Find where the given text appears and provide that cell's center as [X, Y] coordinate. 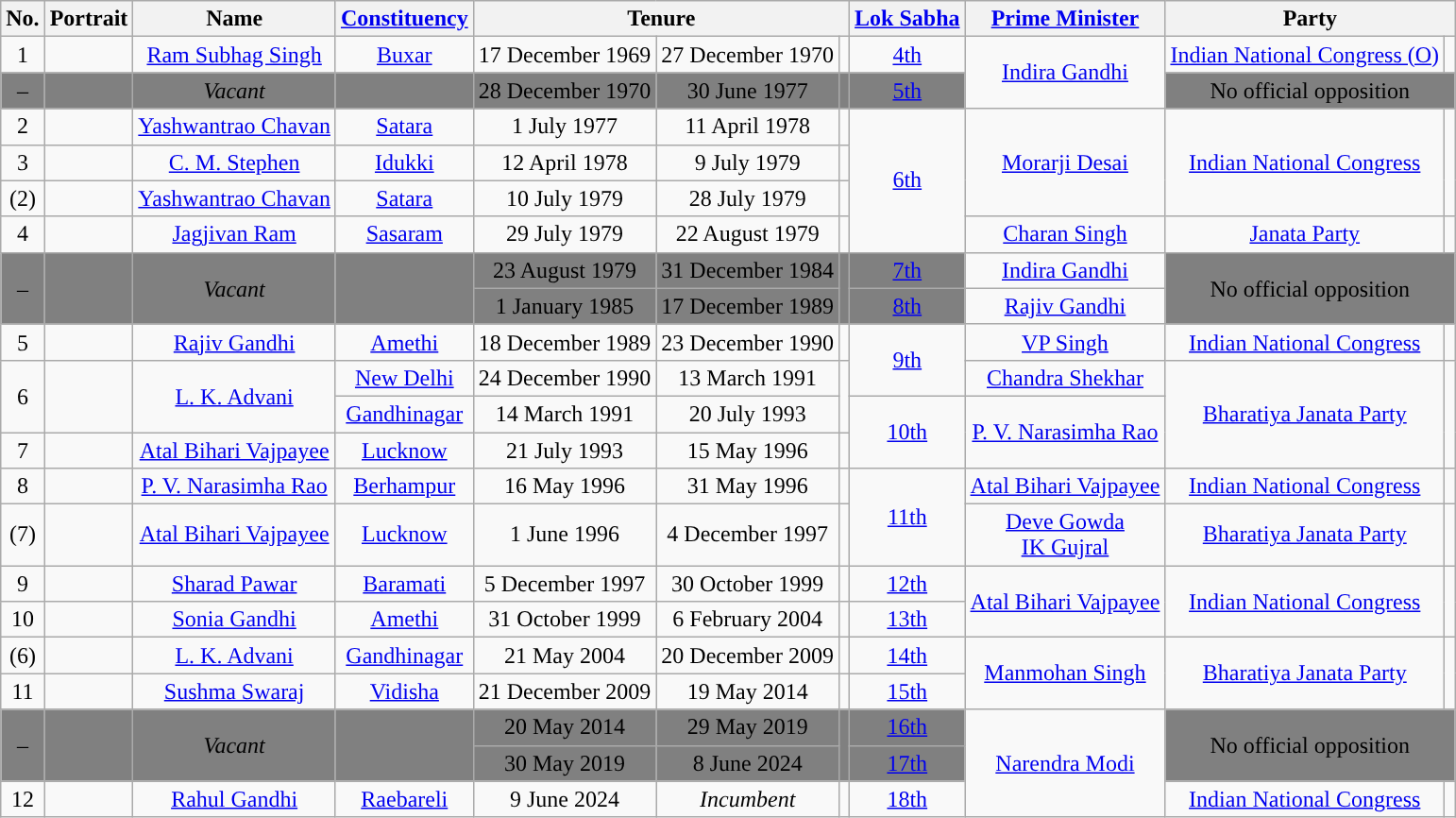
28 December 1970 [565, 91]
9 [23, 584]
Morarji Desai [1065, 162]
(6) [23, 656]
17 December 1969 [565, 55]
5th [907, 91]
28 July 1979 [748, 198]
Ram Subhag Singh [234, 55]
10 July 1979 [565, 198]
16th [907, 727]
4th [907, 55]
3 [23, 162]
10th [907, 432]
20 December 2009 [748, 656]
8th [907, 306]
Lok Sabha [907, 19]
Prime Minister [1065, 19]
(7) [23, 535]
15 May 1996 [748, 451]
6 [23, 396]
C. M. Stephen [234, 162]
29 July 1979 [565, 234]
22 August 1979 [748, 234]
9 June 2024 [565, 799]
Incumbent [748, 799]
11th [907, 518]
30 October 1999 [748, 584]
VP Singh [1065, 342]
Jagjivan Ram [234, 234]
18 December 1989 [565, 342]
5 December 1997 [565, 584]
9th [907, 360]
21 July 1993 [565, 451]
31 October 1999 [565, 620]
14th [907, 656]
4 [23, 234]
Constituency [404, 19]
1 January 1985 [565, 306]
Charan Singh [1065, 234]
17 December 1989 [748, 306]
29 May 2019 [748, 727]
5 [23, 342]
Manmohan Singh [1065, 673]
23 December 1990 [748, 342]
13th [907, 620]
6th [907, 180]
10 [23, 620]
16 May 1996 [565, 486]
Name [234, 19]
Idukki [404, 162]
Janata Party [1305, 234]
Party [1311, 19]
14 March 1991 [565, 414]
2 [23, 127]
1 July 1977 [565, 127]
Baramati [404, 584]
4 December 1997 [748, 535]
6 February 2004 [748, 620]
1 June 1996 [565, 535]
18th [907, 799]
Sonia Gandhi [234, 620]
Indian National Congress (O) [1305, 55]
30 June 1977 [748, 91]
17th [907, 763]
(2) [23, 198]
7 [23, 451]
9 July 1979 [748, 162]
30 May 2019 [565, 763]
12 [23, 799]
7th [907, 270]
Sasaram [404, 234]
12 April 1978 [565, 162]
23 August 1979 [565, 270]
21 December 2009 [565, 691]
13 March 1991 [748, 378]
Vidisha [404, 691]
Sharad Pawar [234, 584]
15th [907, 691]
8 June 2024 [748, 763]
Raebareli [404, 799]
Buxar [404, 55]
Rahul Gandhi [234, 799]
Tenure [661, 19]
No. [23, 19]
11 [23, 691]
19 May 2014 [748, 691]
20 May 2014 [565, 727]
20 July 1993 [748, 414]
11 April 1978 [748, 127]
Berhampur [404, 486]
31 December 1984 [748, 270]
12th [907, 584]
Deve GowdaIK Gujral [1065, 535]
24 December 1990 [565, 378]
Sushma Swaraj [234, 691]
Portrait [89, 19]
New Delhi [404, 378]
8 [23, 486]
Narendra Modi [1065, 763]
31 May 1996 [748, 486]
Chandra Shekhar [1065, 378]
27 December 1970 [748, 55]
21 May 2004 [565, 656]
1 [23, 55]
